Capture the cell that displays the provided text and extract its [x, y] central coordinate. 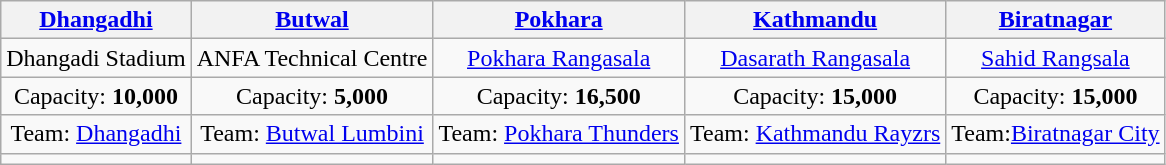
Team: Kathmandu Rayzrs [814, 134]
Dhangadi Stadium [96, 58]
Dasarath Rangasala [814, 58]
Pokhara Rangasala [559, 58]
Sahid Rangsala [1056, 58]
Team: Pokhara Thunders [559, 134]
Pokhara [559, 20]
Team: Butwal Lumbini [312, 134]
Biratnagar [1056, 20]
Dhangadhi [96, 20]
Capacity: 10,000 [96, 96]
Capacity: 5,000 [312, 96]
Team: Dhangadhi [96, 134]
Capacity: 16,500 [559, 96]
Kathmandu [814, 20]
Butwal [312, 20]
ANFA Technical Centre [312, 58]
Team:Biratnagar City [1056, 134]
